Output the [x, y] coordinate of the center of the cell containing the given text.  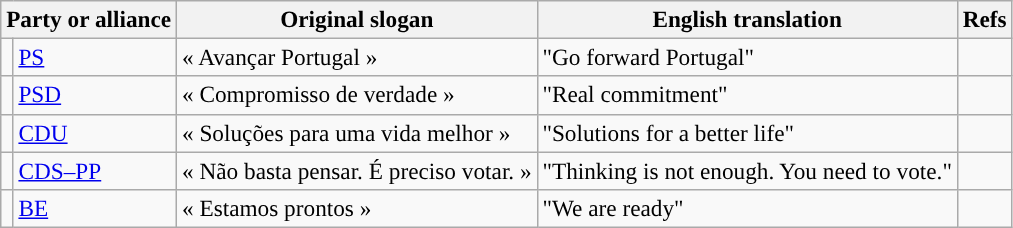
Original slogan [357, 19]
« Avançar Portugal » [357, 57]
PS [95, 57]
"Real commitment" [747, 95]
PSD [95, 95]
"We are ready" [747, 208]
"Solutions for a better life" [747, 133]
BE [95, 208]
English translation [747, 19]
« Não basta pensar. É preciso votar. » [357, 170]
"Go forward Portugal" [747, 57]
« Soluções para uma vida melhor » [357, 133]
"Thinking is not enough. You need to vote." [747, 170]
« Estamos prontos » [357, 208]
« Compromisso de verdade » [357, 95]
Refs [984, 19]
Party or alliance [89, 19]
CDS–PP [95, 170]
CDU [95, 133]
